Determine the [X, Y] coordinate at the center of the cell enclosing the given text.  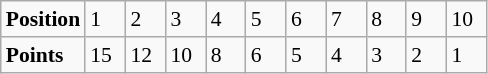
7 [346, 19]
Points [43, 55]
9 [426, 19]
15 [105, 55]
12 [145, 55]
Position [43, 19]
